Search for the cell housing the specified text and yield its (x, y) center coordinate. 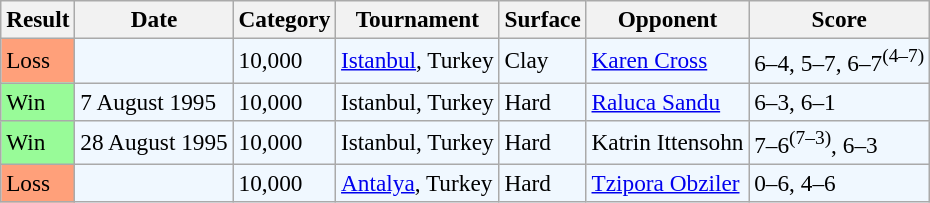
Result (38, 19)
Date (154, 19)
Tournament (418, 19)
0–6, 4–6 (840, 183)
6–3, 6–1 (840, 101)
6–4, 5–7, 6–7(4–7) (840, 60)
Score (840, 19)
Katrin Ittensohn (668, 142)
Raluca Sandu (668, 101)
Tzipora Obziler (668, 183)
Clay (542, 60)
28 August 1995 (154, 142)
7 August 1995 (154, 101)
Surface (542, 19)
Karen Cross (668, 60)
7–6(7–3), 6–3 (840, 142)
Antalya, Turkey (418, 183)
Opponent (668, 19)
Category (284, 19)
